Locate the cell with the specified text and output its [X, Y] center coordinate. 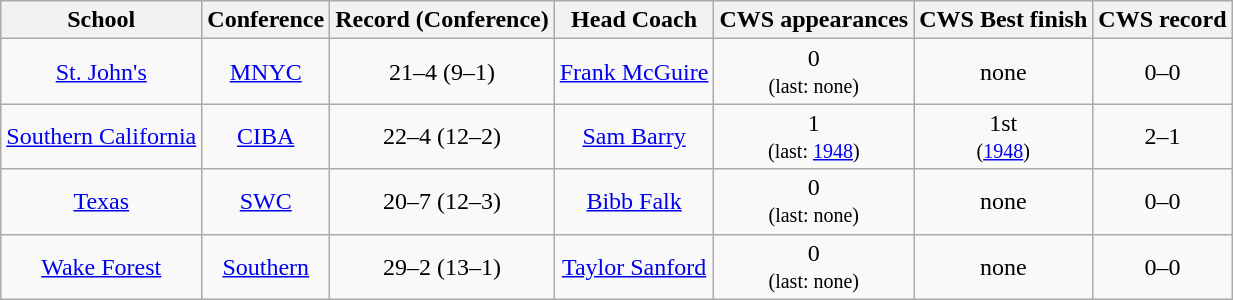
School [102, 20]
Texas [102, 202]
SWC [266, 202]
CWS record [1162, 20]
Wake Forest [102, 266]
Southern [266, 266]
CWS appearances [814, 20]
20–7 (12–3) [442, 202]
CWS Best finish [1004, 20]
21–4 (9–1) [442, 72]
MNYC [266, 72]
1st(1948) [1004, 136]
Frank McGuire [634, 72]
Conference [266, 20]
Bibb Falk [634, 202]
St. John's [102, 72]
Head Coach [634, 20]
Southern California [102, 136]
2–1 [1162, 136]
22–4 (12–2) [442, 136]
Sam Barry [634, 136]
Taylor Sanford [634, 266]
CIBA [266, 136]
Record (Conference) [442, 20]
29–2 (13–1) [442, 266]
1(last: 1948) [814, 136]
